Scan for the cell matching the given text and deliver its [X, Y] coordinate at center. 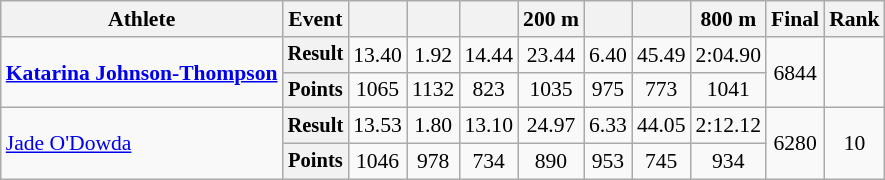
Event [316, 19]
6280 [795, 144]
Jade O'Dowda [142, 144]
23.44 [551, 55]
6.40 [608, 55]
1046 [378, 162]
1.92 [433, 55]
24.97 [551, 126]
6.33 [608, 126]
745 [662, 162]
1041 [728, 90]
Katarina Johnson-Thompson [142, 72]
1.80 [433, 126]
10 [854, 144]
Rank [854, 19]
13.53 [378, 126]
823 [488, 90]
1035 [551, 90]
953 [608, 162]
13.10 [488, 126]
45.49 [662, 55]
975 [608, 90]
2:04.90 [728, 55]
200 m [551, 19]
2:12.12 [728, 126]
Final [795, 19]
934 [728, 162]
800 m [728, 19]
44.05 [662, 126]
978 [433, 162]
890 [551, 162]
1065 [378, 90]
773 [662, 90]
6844 [795, 72]
Athlete [142, 19]
14.44 [488, 55]
1132 [433, 90]
734 [488, 162]
13.40 [378, 55]
